Pinpoint the cell where the given text exists, returning its (x, y) midpoint coordinate. 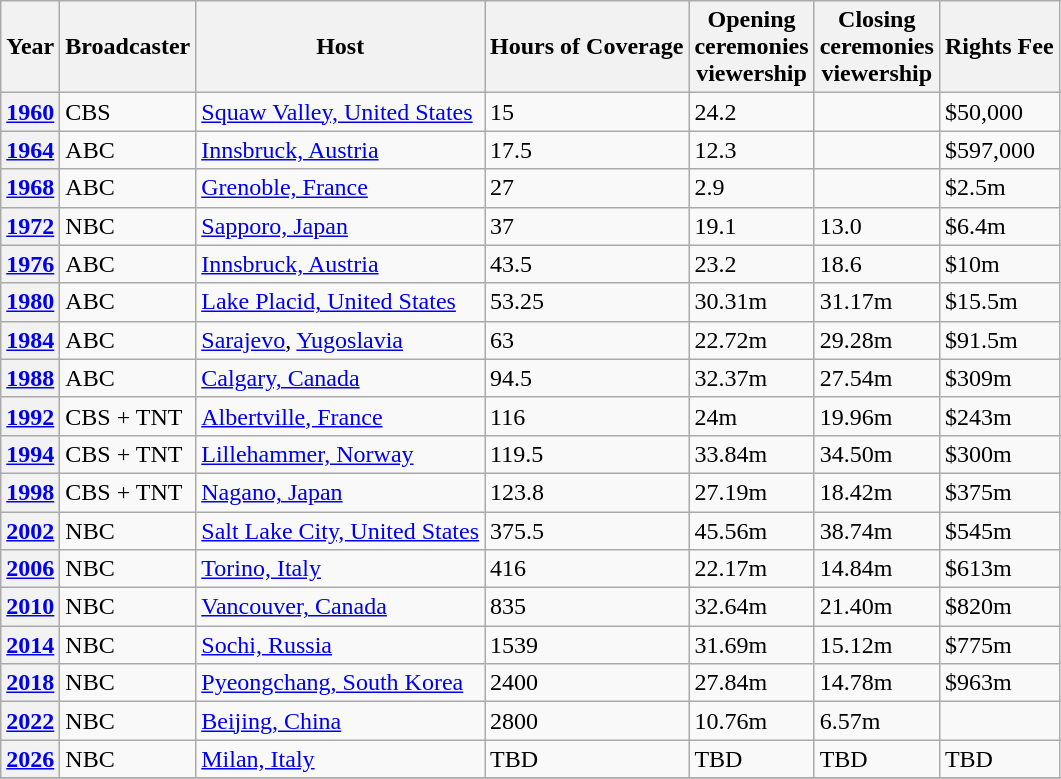
Broadcaster (128, 47)
43.5 (587, 264)
Beijing, China (340, 721)
2022 (30, 721)
2006 (30, 569)
21.40m (876, 607)
$300m (999, 454)
94.5 (587, 378)
Lillehammer, Norway (340, 454)
Grenoble, France (340, 188)
1964 (30, 150)
$2.5m (999, 188)
27.19m (752, 492)
Salt Lake City, United States (340, 531)
Host (340, 47)
Sarajevo, Yugoslavia (340, 340)
2.9 (752, 188)
$243m (999, 416)
123.8 (587, 492)
1960 (30, 112)
Lake Placid, United States (340, 302)
12.3 (752, 150)
53.25 (587, 302)
29.28m (876, 340)
34.50m (876, 454)
1984 (30, 340)
14.84m (876, 569)
Vancouver, Canada (340, 607)
835 (587, 607)
$597,000 (999, 150)
Albertville, France (340, 416)
Nagano, Japan (340, 492)
22.17m (752, 569)
Calgary, Canada (340, 378)
19.96m (876, 416)
1968 (30, 188)
19.1 (752, 226)
375.5 (587, 531)
37 (587, 226)
1972 (30, 226)
1998 (30, 492)
38.74m (876, 531)
2002 (30, 531)
Hours of Coverage (587, 47)
13.0 (876, 226)
1994 (30, 454)
Rights Fee (999, 47)
$545m (999, 531)
$15.5m (999, 302)
Milan, Italy (340, 759)
33.84m (752, 454)
2014 (30, 645)
1976 (30, 264)
18.42m (876, 492)
15.12m (876, 645)
10.76m (752, 721)
2400 (587, 683)
2010 (30, 607)
2018 (30, 683)
24m (752, 416)
$91.5m (999, 340)
32.64m (752, 607)
32.37m (752, 378)
$775m (999, 645)
31.69m (752, 645)
18.6 (876, 264)
$375m (999, 492)
Squaw Valley, United States (340, 112)
17.5 (587, 150)
Pyeongchang, South Korea (340, 683)
27.54m (876, 378)
45.56m (752, 531)
1980 (30, 302)
24.2 (752, 112)
2026 (30, 759)
1539 (587, 645)
15 (587, 112)
27 (587, 188)
63 (587, 340)
$820m (999, 607)
Closing ceremonies viewership (876, 47)
2800 (587, 721)
Opening ceremonies viewership (752, 47)
416 (587, 569)
1992 (30, 416)
$50,000 (999, 112)
Torino, Italy (340, 569)
$6.4m (999, 226)
$613m (999, 569)
$963m (999, 683)
23.2 (752, 264)
116 (587, 416)
Year (30, 47)
22.72m (752, 340)
30.31m (752, 302)
CBS (128, 112)
$309m (999, 378)
119.5 (587, 454)
27.84m (752, 683)
$10m (999, 264)
1988 (30, 378)
31.17m (876, 302)
6.57m (876, 721)
14.78m (876, 683)
Sochi, Russia (340, 645)
Sapporo, Japan (340, 226)
